From the cell containing the given text, extract its center point as (x, y) coordinate. 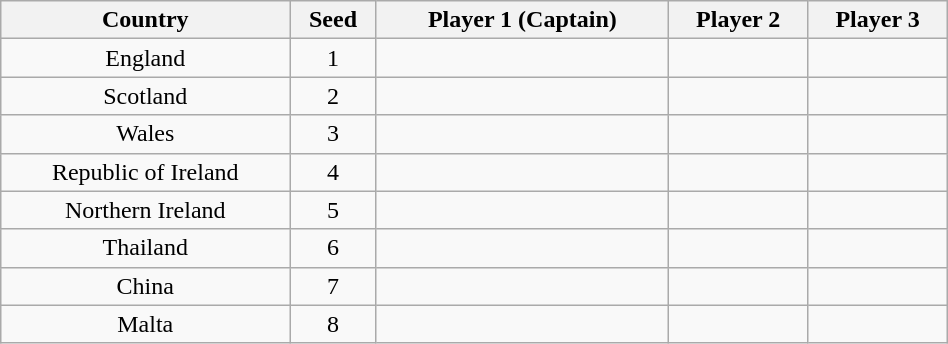
England (146, 58)
Republic of Ireland (146, 172)
Northern Ireland (146, 210)
2 (333, 96)
China (146, 286)
Malta (146, 324)
6 (333, 248)
1 (333, 58)
Player 2 (738, 20)
Seed (333, 20)
3 (333, 134)
4 (333, 172)
Thailand (146, 248)
7 (333, 286)
Wales (146, 134)
8 (333, 324)
Player 3 (878, 20)
5 (333, 210)
Player 1 (Captain) (522, 20)
Country (146, 20)
Scotland (146, 96)
